Detect which cell encompasses the target text, then output its [X, Y] center coordinate. 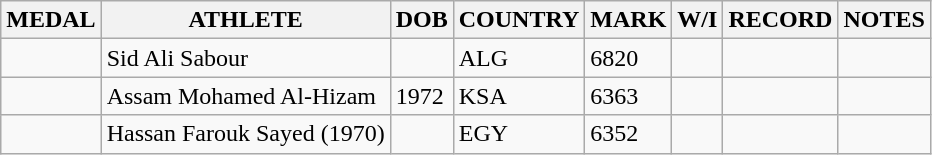
6352 [628, 134]
Sid Ali Sabour [246, 58]
ALG [519, 58]
Assam Mohamed Al-Hizam [246, 96]
MARK [628, 20]
COUNTRY [519, 20]
W/I [698, 20]
RECORD [780, 20]
ATHLETE [246, 20]
1972 [422, 96]
KSA [519, 96]
6820 [628, 58]
NOTES [884, 20]
6363 [628, 96]
MEDAL [51, 20]
Hassan Farouk Sayed (1970) [246, 134]
DOB [422, 20]
EGY [519, 134]
